Output the [X, Y] coordinate of the center of the cell containing the given text.  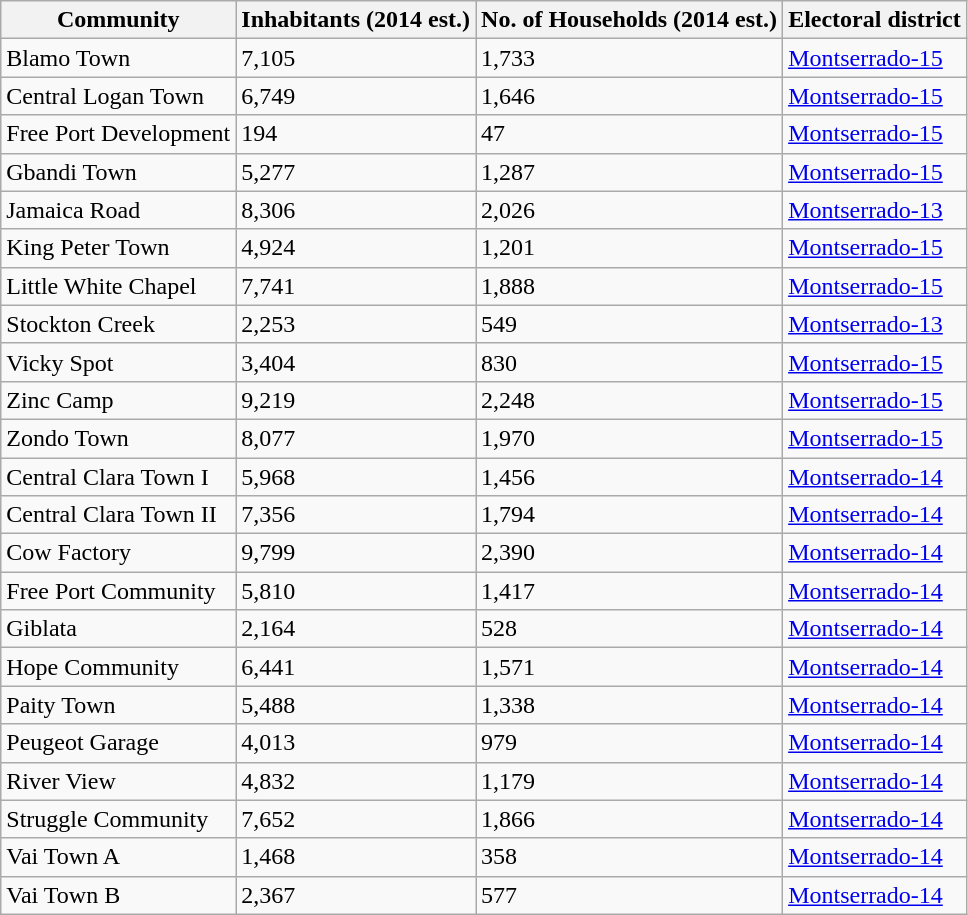
Struggle Community [118, 819]
6,749 [356, 96]
2,367 [356, 895]
9,219 [356, 400]
Hope Community [118, 667]
Gbandi Town [118, 172]
Peugeot Garage [118, 743]
Vai Town A [118, 857]
5,277 [356, 172]
577 [630, 895]
4,013 [356, 743]
2,390 [630, 553]
Central Logan Town [118, 96]
7,741 [356, 286]
1,646 [630, 96]
Central Clara Town I [118, 477]
4,832 [356, 781]
2,253 [356, 324]
Blamo Town [118, 58]
Jamaica Road [118, 210]
1,287 [630, 172]
Central Clara Town II [118, 515]
Free Port Community [118, 591]
7,652 [356, 819]
9,799 [356, 553]
528 [630, 629]
1,456 [630, 477]
7,356 [356, 515]
Zinc Camp [118, 400]
1,571 [630, 667]
1,201 [630, 248]
358 [630, 857]
Cow Factory [118, 553]
Vai Town B [118, 895]
Electoral district [875, 20]
5,968 [356, 477]
7,105 [356, 58]
No. of Households (2014 est.) [630, 20]
979 [630, 743]
5,810 [356, 591]
1,338 [630, 705]
Vicky Spot [118, 362]
4,924 [356, 248]
Community [118, 20]
2,248 [630, 400]
6,441 [356, 667]
830 [630, 362]
Free Port Development [118, 134]
Paity Town [118, 705]
549 [630, 324]
Little White Chapel [118, 286]
47 [630, 134]
1,179 [630, 781]
River View [118, 781]
Giblata [118, 629]
3,404 [356, 362]
Inhabitants (2014 est.) [356, 20]
5,488 [356, 705]
8,077 [356, 438]
Zondo Town [118, 438]
King Peter Town [118, 248]
194 [356, 134]
1,866 [630, 819]
1,970 [630, 438]
1,468 [356, 857]
1,733 [630, 58]
1,888 [630, 286]
1,794 [630, 515]
8,306 [356, 210]
1,417 [630, 591]
2,026 [630, 210]
2,164 [356, 629]
Stockton Creek [118, 324]
